Scan for the cell matching the given text and deliver its (X, Y) coordinate at center. 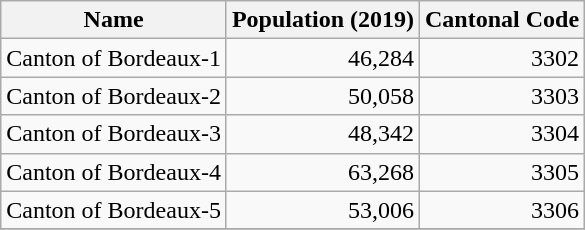
63,268 (322, 172)
3302 (502, 58)
3305 (502, 172)
Canton of Bordeaux-3 (114, 134)
Canton of Bordeaux-5 (114, 210)
Cantonal Code (502, 20)
53,006 (322, 210)
3303 (502, 96)
50,058 (322, 96)
3306 (502, 210)
48,342 (322, 134)
Population (2019) (322, 20)
Canton of Bordeaux-2 (114, 96)
46,284 (322, 58)
3304 (502, 134)
Name (114, 20)
Canton of Bordeaux-1 (114, 58)
Canton of Bordeaux-4 (114, 172)
